Output the (x, y) coordinate of the center of the cell containing the given text.  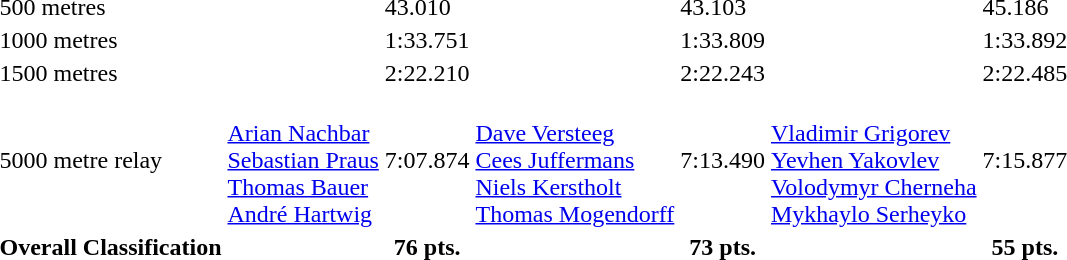
2:22.210 (427, 73)
Dave VersteegCees JuffermansNiels KerstholtThomas Mogendorff (575, 160)
7:13.490 (723, 160)
Vladimir GrigorevYevhen YakovlevVolodymyr ChernehaMykhaylo Serheyko (874, 160)
7:07.874 (427, 160)
1:33.751 (427, 40)
2:22.243 (723, 73)
1:33.809 (723, 40)
Arian NachbarSebastian PrausThomas BauerAndré Hartwig (303, 160)
